Search for the cell housing the specified text and yield its [X, Y] center coordinate. 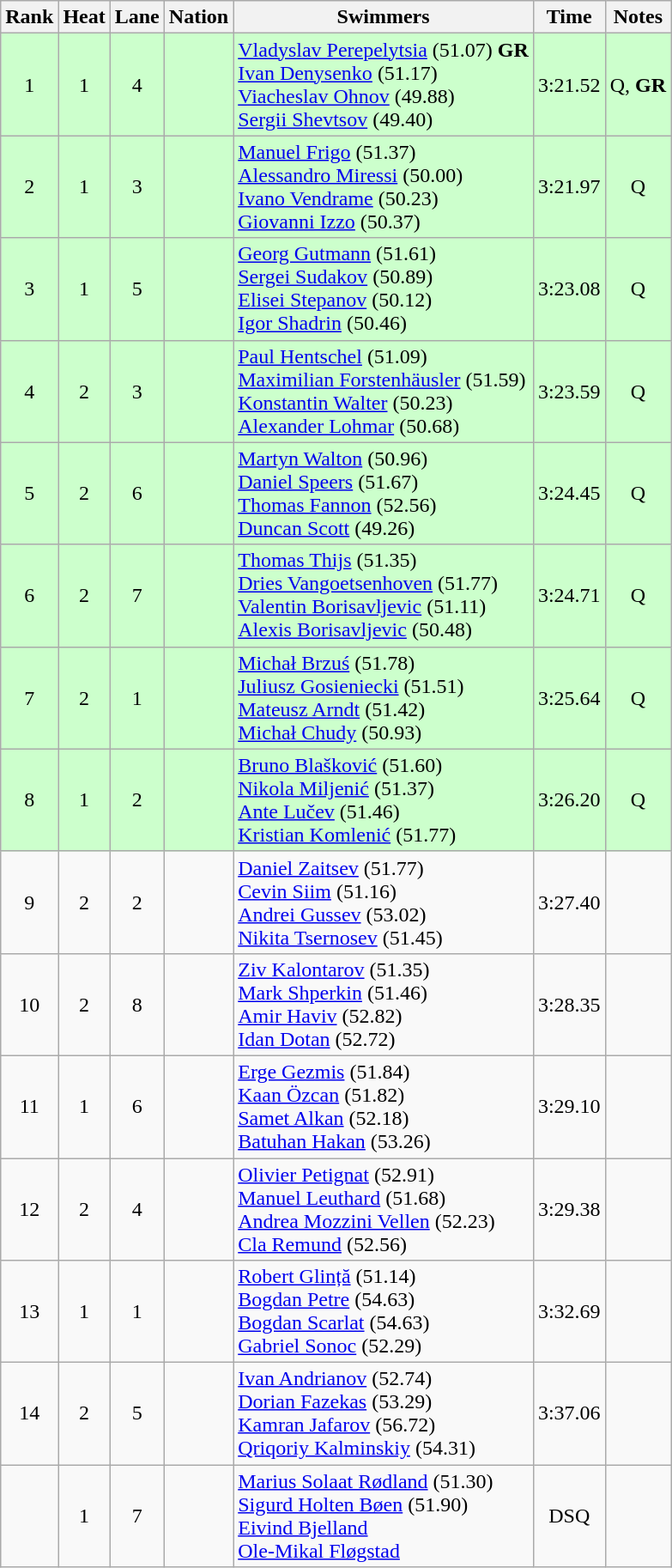
3:24.71 [569, 596]
3:28.35 [569, 1005]
14 [29, 1413]
Vladyslav Perepelytsia (51.07) GRIvan Denysenko (51.17)Viacheslav Ohnov (49.88)Sergii Shevtsov (49.40) [384, 84]
Lane [137, 17]
DSQ [569, 1516]
3:26.20 [569, 800]
Michał Brzuś (51.78)Juliusz Gosieniecki (51.51)Mateusz Arndt (51.42)Michał Chudy (50.93) [384, 697]
Georg Gutmann (51.61)Sergei Sudakov (50.89)Elisei Stepanov (50.12)Igor Shadrin (50.46) [384, 289]
Time [569, 17]
Erge Gezmis (51.84)Kaan Özcan (51.82)Samet Alkan (52.18)Batuhan Hakan (53.26) [384, 1106]
3:32.69 [569, 1312]
Nation [198, 17]
3:21.97 [569, 187]
Ivan Andrianov (52.74)Dorian Fazekas (53.29)Kamran Jafarov (56.72)Qriqoriy Kalminskiy (54.31) [384, 1413]
3:37.06 [569, 1413]
3:24.45 [569, 493]
13 [29, 1312]
3:27.40 [569, 902]
9 [29, 902]
Robert Glință (51.14)Bogdan Petre (54.63)Bogdan Scarlat (54.63)Gabriel Sonoc (52.29) [384, 1312]
Heat [84, 17]
Martyn Walton (50.96)Daniel Speers (51.67)Thomas Fannon (52.56)Duncan Scott (49.26) [384, 493]
11 [29, 1106]
Notes [638, 17]
Ziv Kalontarov (51.35)Mark Shperkin (51.46)Amir Haviv (52.82)Idan Dotan (52.72) [384, 1005]
3:29.38 [569, 1209]
12 [29, 1209]
Swimmers [384, 17]
3:21.52 [569, 84]
Rank [29, 17]
3:25.64 [569, 697]
Daniel Zaitsev (51.77)Cevin Siim (51.16)Andrei Gussev (53.02)Nikita Tsernosev (51.45) [384, 902]
3:23.59 [569, 392]
Olivier Petignat (52.91)Manuel Leuthard (51.68)Andrea Mozzini Vellen (52.23)Cla Remund (52.56) [384, 1209]
Marius Solaat Rødland (51.30)Sigurd Holten Bøen (51.90)Eivind BjellandOle-Mikal Fløgstad [384, 1516]
10 [29, 1005]
3:23.08 [569, 289]
Bruno Blašković (51.60)Nikola Miljenić (51.37)Ante Lučev (51.46)Kristian Komlenić (51.77) [384, 800]
Q, GR [638, 84]
3:29.10 [569, 1106]
Paul Hentschel (51.09)Maximilian Forstenhäusler (51.59)Konstantin Walter (50.23)Alexander Lohmar (50.68) [384, 392]
Manuel Frigo (51.37)Alessandro Miressi (50.00)Ivano Vendrame (50.23)Giovanni Izzo (50.37) [384, 187]
Thomas Thijs (51.35)Dries Vangoetsenhoven (51.77)Valentin Borisavljevic (51.11)Alexis Borisavljevic (50.48) [384, 596]
